Search for the cell housing the specified text and yield its (x, y) center coordinate. 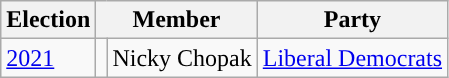
Party (352, 20)
Liberal Democrats (352, 58)
Nicky Chopak (182, 58)
Election (48, 20)
2021 (48, 58)
Member (176, 20)
